Find where the given text appears and provide that cell's center as [x, y] coordinate. 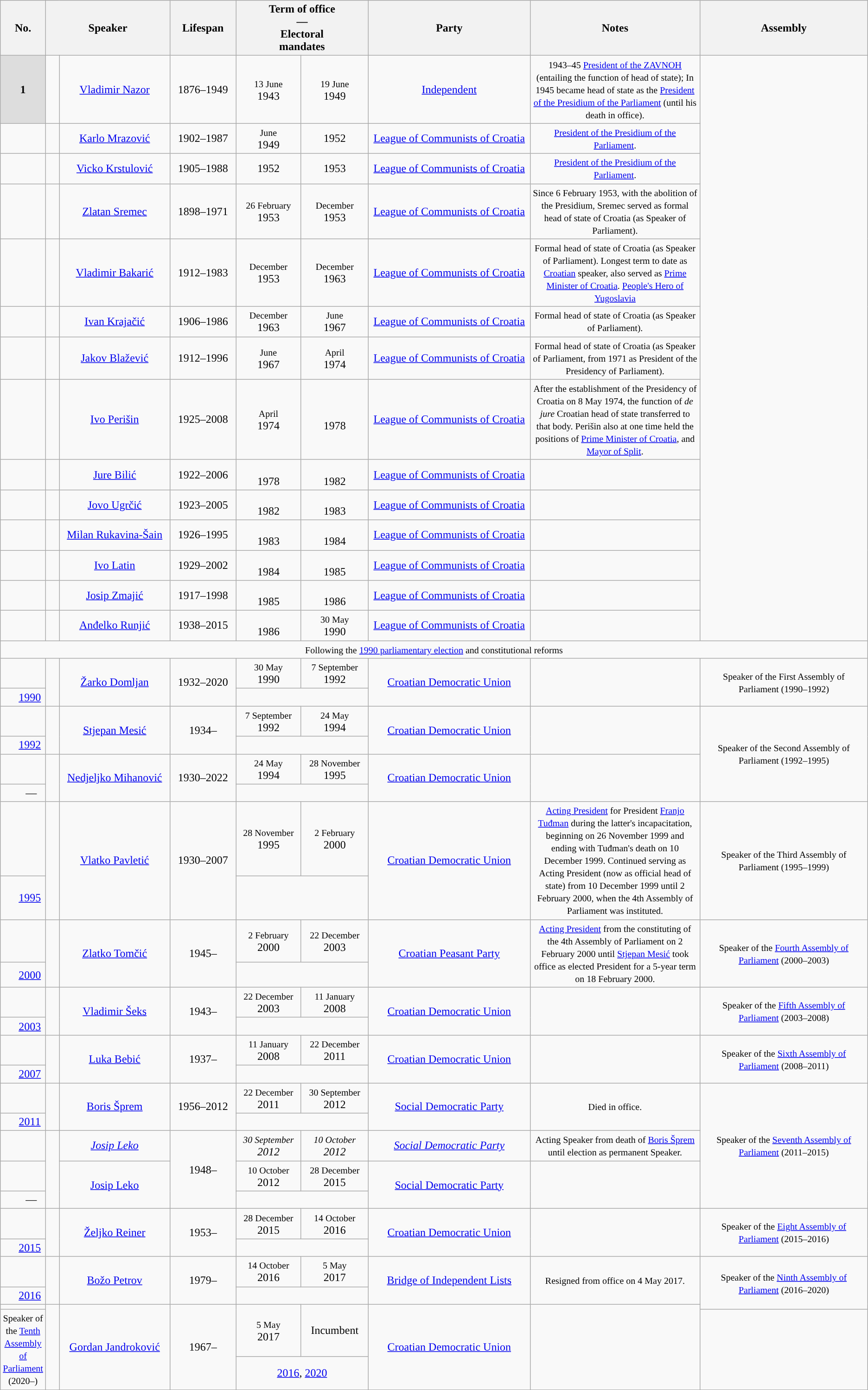
Formal head of state of Croatia (as Speaker of Parliament). [615, 322]
1932–2020 [203, 682]
2000 [30, 975]
2007 [30, 1074]
Stjepan Mesić [115, 730]
Nedjeljko Mihanović [115, 778]
1953– [203, 1232]
Independent [449, 89]
2016, 2020 [302, 1373]
1995 [30, 898]
Željko Reiner [115, 1232]
Term of office—Electoralmandates [302, 28]
Speaker of the First Assembly of Parliament (1990–1992) [784, 682]
Vladimir Bakarić [115, 273]
Vladimir Šeks [115, 1011]
1905–1988 [203, 169]
Vlatko Pavletić [115, 861]
1912–1996 [203, 358]
Following the 1990 parliamentary election and constitutional reforms [434, 650]
1953 [335, 169]
Speaker [108, 28]
Zlatko Tomčić [115, 953]
1930–2022 [203, 778]
1992 [30, 745]
Acting Speaker from death of Boris Šprem until election as permanent Speaker. [615, 1146]
2011 [30, 1122]
1898–1971 [203, 211]
1876–1949 [203, 89]
1938–2015 [203, 626]
Gordan Jandroković [115, 1347]
Jakov Blažević [115, 358]
Žarko Domljan [115, 682]
Milan Rukavina-Šain [115, 535]
13 June1943 [269, 89]
Resigned from office on 4 May 2017. [615, 1281]
Lifespan [203, 28]
1990 [30, 697]
Croatian Peasant Party [449, 953]
1 [23, 89]
1937– [203, 1059]
1902–1987 [203, 138]
Formal head of state of Croatia (as Speaker of Parliament, from 1971 as President of the Presidency of Parliament). [615, 358]
Party [449, 28]
Speaker of the Fourth Assembly of Parliament (2000–2003) [784, 953]
1929–2002 [203, 565]
Luka Bebić [115, 1059]
Speaker of the Ninth Assembly of Parliament (2016–2020) [784, 1283]
Speaker of the Third Assembly of Parliament (1995–1999) [784, 861]
Anđelko Runjić [115, 626]
1925–2008 [203, 419]
1912–1983 [203, 273]
Incumbent [335, 1331]
Died in office. [615, 1107]
2003 [30, 1026]
Jovo Ugrčić [115, 504]
1934– [203, 730]
1979– [203, 1281]
1945– [203, 953]
Vicko Krstulović [115, 169]
1948– [203, 1170]
Ivan Krajačić [115, 322]
Vladimir Nazor [115, 89]
2016 [30, 1295]
Speaker of the Seventh Assembly of Parliament (2011–2015) [784, 1146]
1943– [203, 1011]
Bridge of Independent Lists [449, 1281]
Karlo Mrazović [115, 138]
1926–1995 [203, 535]
Speaker of the Sixth Assembly of Parliament (2008–2011) [784, 1059]
1956–2012 [203, 1107]
Speaker of the Tenth Assembly of Parliament (2020–) [23, 1349]
2015 [30, 1248]
Since 6 February 1953, with the abolition of the Presidium, Sremec served as formal head of state of Croatia (as Speaker of Parliament). [615, 211]
Josip Zmajić [115, 595]
1917–1998 [203, 595]
1906–1986 [203, 322]
Zlatan Sremec [115, 211]
Božo Petrov [115, 1281]
Jure Bilić [115, 475]
1967– [203, 1347]
No. [23, 28]
19 June1949 [335, 89]
Speaker of the Second Assembly of Parliament (1992–1995) [784, 754]
June1949 [269, 138]
Speaker of the Fifth Assembly of Parliament (2003–2008) [784, 1011]
1922–2006 [203, 475]
26 February1953 [269, 211]
Boris Šprem [115, 1107]
1923–2005 [203, 504]
Notes [615, 28]
1930–2007 [203, 861]
Speaker of the Eight Assembly of Parliament (2015–2016) [784, 1232]
Ivo Latin [115, 565]
Ivo Perišin [115, 419]
Assembly [784, 28]
